Detect which cell encompasses the target text, then output its (X, Y) center coordinate. 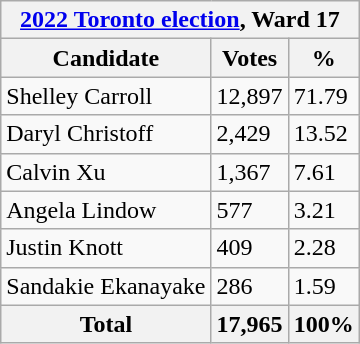
17,965 (250, 324)
Votes (250, 58)
2.28 (324, 248)
3.21 (324, 210)
286 (250, 286)
577 (250, 210)
Justin Knott (106, 248)
Candidate (106, 58)
Daryl Christoff (106, 134)
Total (106, 324)
Sandakie Ekanayake (106, 286)
7.61 (324, 172)
13.52 (324, 134)
71.79 (324, 96)
409 (250, 248)
Angela Lindow (106, 210)
100% (324, 324)
% (324, 58)
1.59 (324, 286)
2022 Toronto election, Ward 17 (180, 20)
Shelley Carroll (106, 96)
Calvin Xu (106, 172)
2,429 (250, 134)
1,367 (250, 172)
12,897 (250, 96)
